Provide the (X, Y) coordinate of the cell's center where the given text is located.  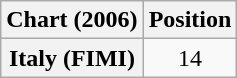
Chart (2006) (72, 20)
Italy (FIMI) (72, 58)
Position (190, 20)
14 (190, 58)
